Identify which cell holds the provided text, then report its (x, y) central coordinate. 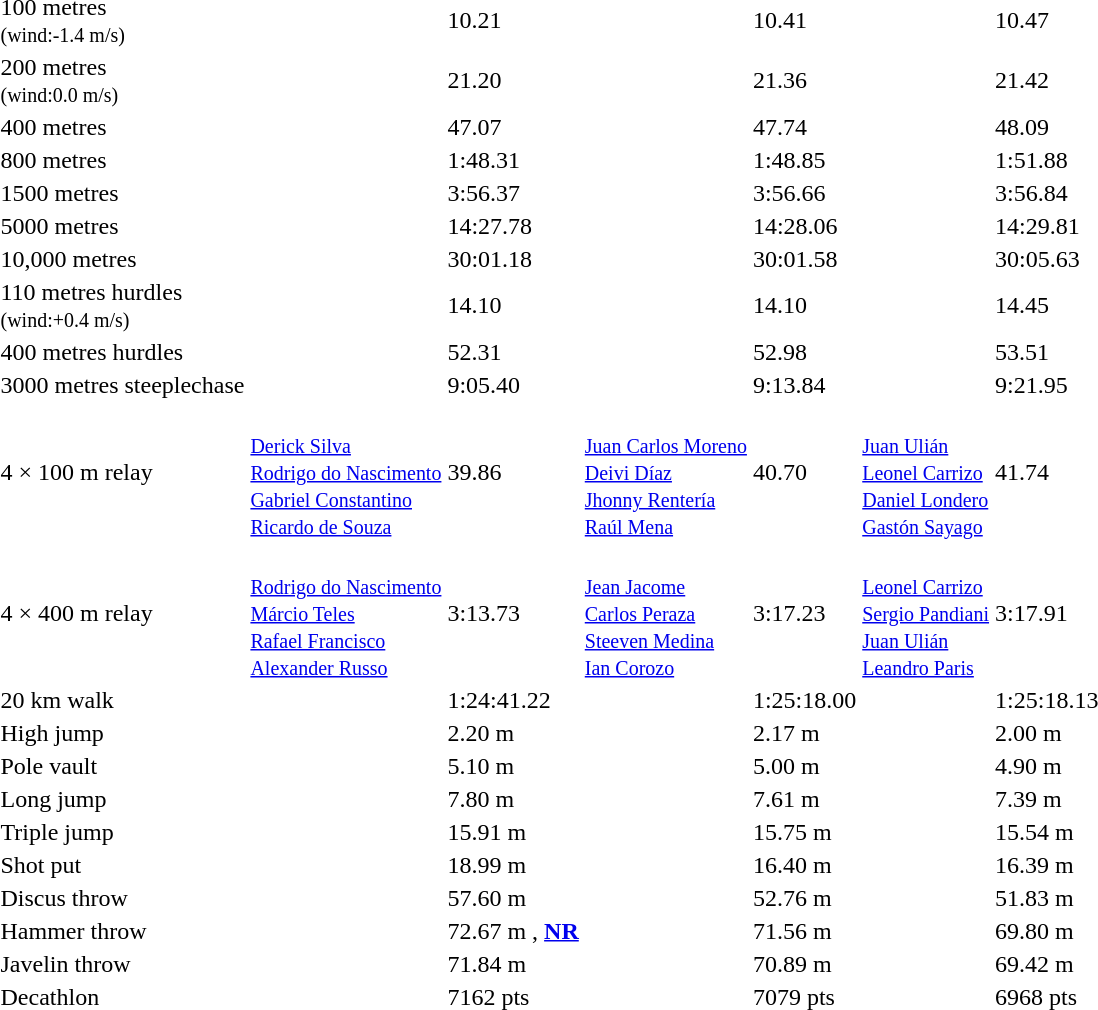
72.67 m , NR (513, 931)
Rodrigo do NascimentoMárcio TelesRafael FranciscoAlexander Russo (346, 613)
15.91 m (513, 832)
3:56.37 (513, 193)
5.10 m (513, 766)
14:28.06 (804, 226)
Jean JacomeCarlos PerazaSteeven MedinaIan Corozo (666, 613)
5.00 m (804, 766)
39.86 (513, 472)
1:48.31 (513, 160)
18.99 m (513, 865)
2.17 m (804, 733)
71.56 m (804, 931)
21.20 (513, 80)
47.74 (804, 127)
47.07 (513, 127)
9:05.40 (513, 385)
7.61 m (804, 799)
57.60 m (513, 898)
40.70 (804, 472)
52.76 m (804, 898)
30:01.18 (513, 259)
2.20 m (513, 733)
3:17.23 (804, 613)
14:27.78 (513, 226)
7.80 m (513, 799)
21.36 (804, 80)
3:56.66 (804, 193)
30:01.58 (804, 259)
1:24:41.22 (513, 700)
16.40 m (804, 865)
1:25:18.00 (804, 700)
Derick SilvaRodrigo do NascimentoGabriel ConstantinoRicardo de Souza (346, 472)
9:13.84 (804, 385)
1:48.85 (804, 160)
52.98 (804, 352)
3:13.73 (513, 613)
Juan UliánLeonel CarrizoDaniel LonderoGastón Sayago (926, 472)
71.84 m (513, 964)
15.75 m (804, 832)
Juan Carlos MorenoDeivi DíazJhonny RenteríaRaúl Mena (666, 472)
Leonel CarrizoSergio PandianiJuan UliánLeandro Paris (926, 613)
52.31 (513, 352)
70.89 m (804, 964)
